Extract the [X, Y] coordinate from the center of the cell holding the provided text.  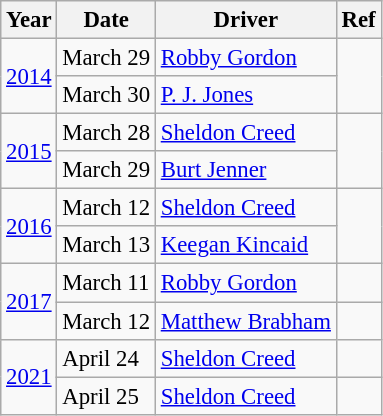
2014 [29, 76]
April 25 [106, 396]
2016 [29, 226]
Driver [246, 20]
Ref [358, 20]
March 28 [106, 133]
P. J. Jones [246, 95]
March 13 [106, 245]
Keegan Kincaid [246, 245]
March 11 [106, 283]
Matthew Brabham [246, 321]
2021 [29, 376]
Burt Jenner [246, 170]
March 30 [106, 95]
April 24 [106, 358]
Date [106, 20]
Year [29, 20]
2017 [29, 302]
2015 [29, 152]
